Pinpoint the cell where the given text exists, returning its (x, y) midpoint coordinate. 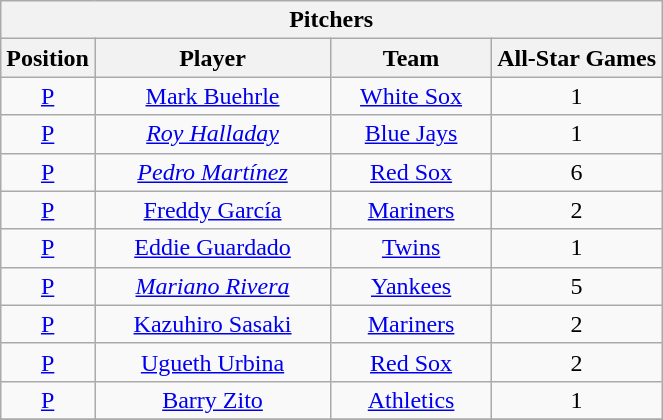
Barry Zito (212, 400)
Blue Jays (412, 134)
All-Star Games (577, 58)
Eddie Guardado (212, 248)
Roy Halladay (212, 134)
Kazuhiro Sasaki (212, 324)
Team (412, 58)
Yankees (412, 286)
Pitchers (332, 20)
Player (212, 58)
Ugueth Urbina (212, 362)
Pedro Martínez (212, 172)
6 (577, 172)
Mariano Rivera (212, 286)
Twins (412, 248)
5 (577, 286)
White Sox (412, 96)
Position (48, 58)
Mark Buehrle (212, 96)
Athletics (412, 400)
Freddy García (212, 210)
